Output the [x, y] coordinate of the center of the cell containing the given text.  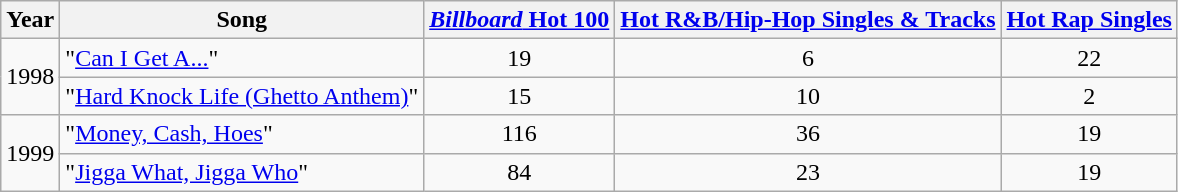
"Jigga What, Jigga Who" [242, 172]
10 [808, 96]
"Can I Get A..." [242, 58]
36 [808, 134]
1999 [30, 153]
2 [1089, 96]
Hot R&B/Hip-Hop Singles & Tracks [808, 20]
"Hard Knock Life (Ghetto Anthem)" [242, 96]
1998 [30, 77]
Hot Rap Singles [1089, 20]
84 [520, 172]
Year [30, 20]
15 [520, 96]
6 [808, 58]
Billboard Hot 100 [520, 20]
23 [808, 172]
22 [1089, 58]
Song [242, 20]
"Money, Cash, Hoes" [242, 134]
116 [520, 134]
